Extract the [x, y] coordinate from the center of the cell holding the provided text.  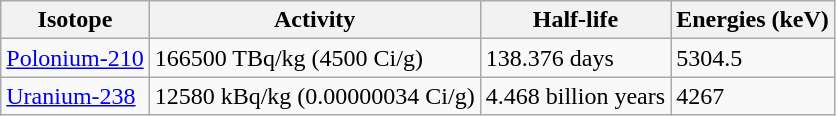
Polonium-210 [75, 58]
4.468 billion years [575, 96]
5304.5 [753, 58]
Energies (keV) [753, 20]
Uranium-238 [75, 96]
Half-life [575, 20]
166500 TBq/kg (4500 Ci/g) [314, 58]
12580 kBq/kg (0.00000034 Ci/g) [314, 96]
Activity [314, 20]
Isotope [75, 20]
138.376 days [575, 58]
4267 [753, 96]
